Output the (X, Y) coordinate of the center of the cell containing the given text.  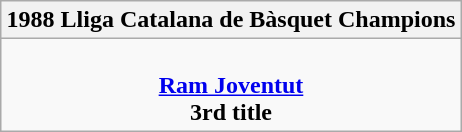
Ram Joventut 3rd title (231, 85)
1988 Lliga Catalana de Bàsquet Champions (231, 20)
